Pinpoint the cell where the given text exists, returning its (X, Y) midpoint coordinate. 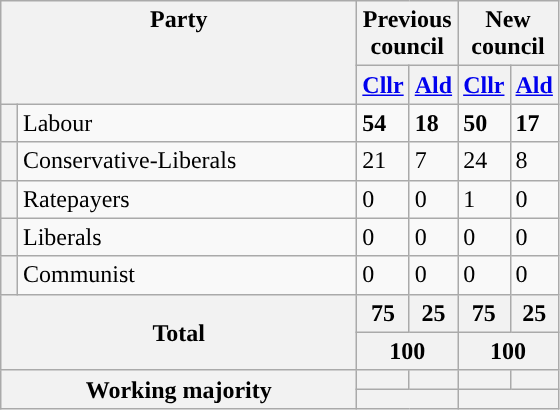
Labour (186, 123)
21 (383, 161)
24 (484, 161)
Previous council (408, 34)
Party (179, 52)
18 (433, 123)
Liberals (186, 237)
17 (534, 123)
54 (383, 123)
Communist (186, 275)
Ratepayers (186, 199)
Total (179, 332)
Conservative-Liberals (186, 161)
50 (484, 123)
Working majority (179, 389)
1 (484, 199)
7 (433, 161)
8 (534, 161)
New council (508, 34)
